Extract the [x, y] coordinate from the center of the cell holding the provided text.  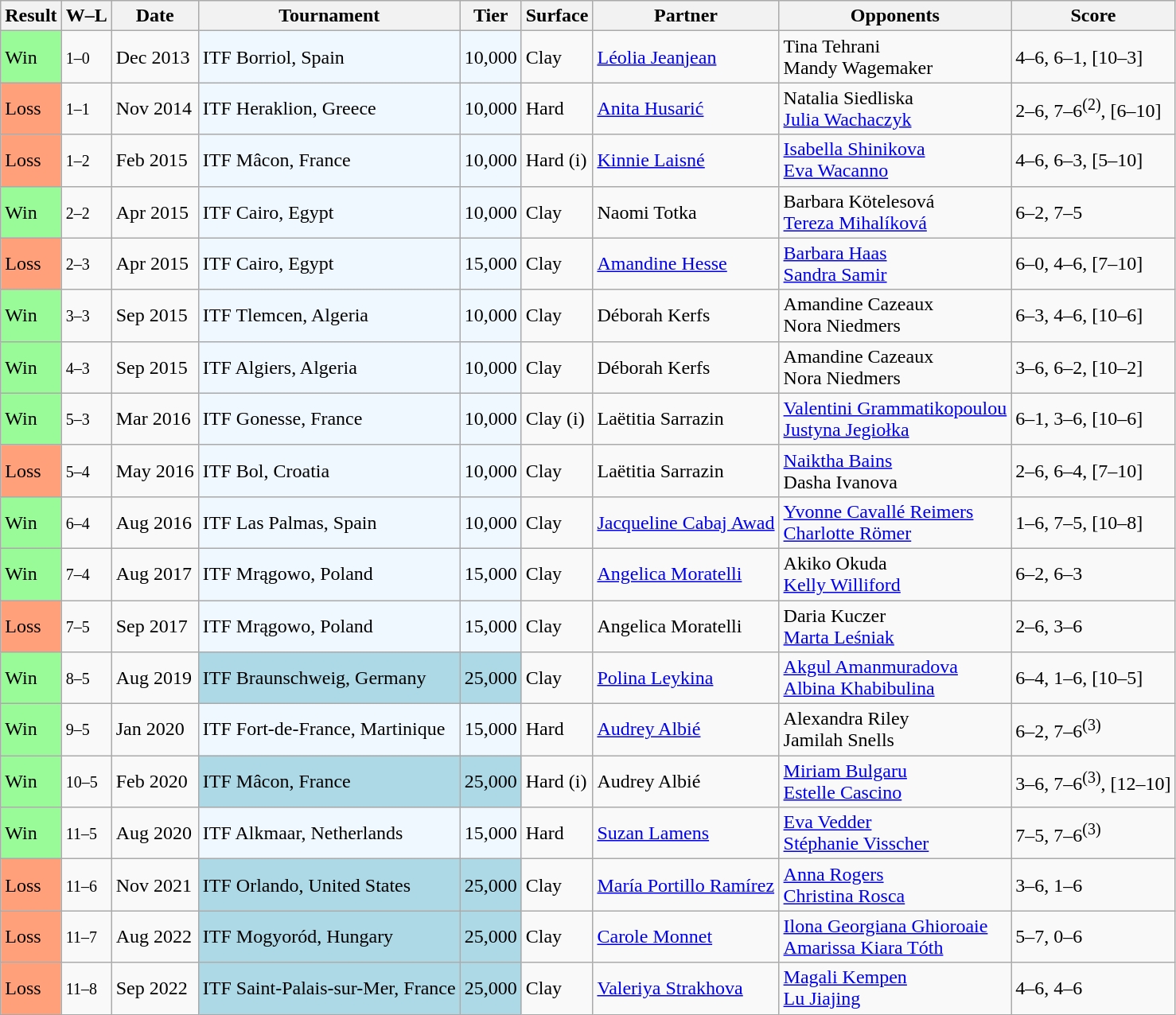
Aug 2022 [154, 937]
6–4, 1–6, [10–5] [1093, 678]
Surface [557, 16]
2–6, 6–4, [7–10] [1093, 471]
Valeriya Strakhova [686, 988]
Date [154, 16]
ITF Bol, Croatia [329, 471]
Isabella Shinikova Eva Wacanno [895, 161]
Naomi Totka [686, 212]
Léolia Jeanjean [686, 57]
3–6, 7–6(3), [12–10] [1093, 781]
5–4 [86, 471]
6–2, 7–6(3) [1093, 730]
Aug 2019 [154, 678]
Nov 2014 [154, 108]
Sep 2017 [154, 625]
Eva Vedder Stéphanie Visscher [895, 834]
ITF Mogyoród, Hungary [329, 937]
ITF Las Palmas, Spain [329, 522]
Daria Kuczer Marta Leśniak [895, 625]
Natalia Siedliska Julia Wachaczyk [895, 108]
Yvonne Cavallé Reimers Charlotte Römer [895, 522]
ITF Fort-de-France, Martinique [329, 730]
2–6, 3–6 [1093, 625]
7–5, 7–6(3) [1093, 834]
ITF Tlemcen, Algeria [329, 315]
Valentini Grammatikopoulou Justyna Jegiołka [895, 418]
Sep 2022 [154, 988]
Anita Husarić [686, 108]
ITF Saint-Palais-sur-Mer, France [329, 988]
Mar 2016 [154, 418]
4–3 [86, 367]
Alexandra Riley Jamilah Snells [895, 730]
4–6, 6–1, [10–3] [1093, 57]
María Portillo Ramírez [686, 885]
7–5 [86, 625]
Clay (i) [557, 418]
4–6, 4–6 [1093, 988]
Partner [686, 16]
ITF Heraklion, Greece [329, 108]
Suzan Lamens [686, 834]
Akiko Okuda Kelly Williford [895, 574]
Result [31, 16]
W–L [86, 16]
Ilona Georgiana Ghioroaie Amarissa Kiara Tóth [895, 937]
Tina Tehrani Mandy Wagemaker [895, 57]
Barbara Haas Sandra Samir [895, 264]
Aug 2016 [154, 522]
11–6 [86, 885]
2–6, 7–6(2), [6–10] [1093, 108]
Jacqueline Cabaj Awad [686, 522]
2–3 [86, 264]
Magali Kempen Lu Jiajing [895, 988]
Carole Monnet [686, 937]
6–4 [86, 522]
Amandine Hesse [686, 264]
7–4 [86, 574]
6–3, 4–6, [10–6] [1093, 315]
ITF Borriol, Spain [329, 57]
Anna Rogers Christina Rosca [895, 885]
Tier [490, 16]
11–8 [86, 988]
10–5 [86, 781]
8–5 [86, 678]
May 2016 [154, 471]
11–7 [86, 937]
Dec 2013 [154, 57]
Kinnie Laisné [686, 161]
Feb 2015 [154, 161]
ITF Braunschweig, Germany [329, 678]
1–2 [86, 161]
5–7, 0–6 [1093, 937]
Tournament [329, 16]
9–5 [86, 730]
Score [1093, 16]
ITF Orlando, United States [329, 885]
11–5 [86, 834]
Nov 2021 [154, 885]
Feb 2020 [154, 781]
Barbara Kötelesová Tereza Mihalíková [895, 212]
4–6, 6–3, [5–10] [1093, 161]
6–2, 7–5 [1093, 212]
Polina Leykina [686, 678]
Miriam Bulgaru Estelle Cascino [895, 781]
3–3 [86, 315]
6–0, 4–6, [7–10] [1093, 264]
Aug 2020 [154, 834]
1–6, 7–5, [10–8] [1093, 522]
Aug 2017 [154, 574]
6–1, 3–6, [10–6] [1093, 418]
Jan 2020 [154, 730]
5–3 [86, 418]
3–6, 6–2, [10–2] [1093, 367]
Naiktha Bains Dasha Ivanova [895, 471]
2–2 [86, 212]
ITF Algiers, Algeria [329, 367]
Akgul Amanmuradova Albina Khabibulina [895, 678]
3–6, 1–6 [1093, 885]
6–2, 6–3 [1093, 574]
Opponents [895, 16]
1–1 [86, 108]
1–0 [86, 57]
ITF Gonesse, France [329, 418]
ITF Alkmaar, Netherlands [329, 834]
